Output the (x, y) coordinate of the center of the cell containing the given text.  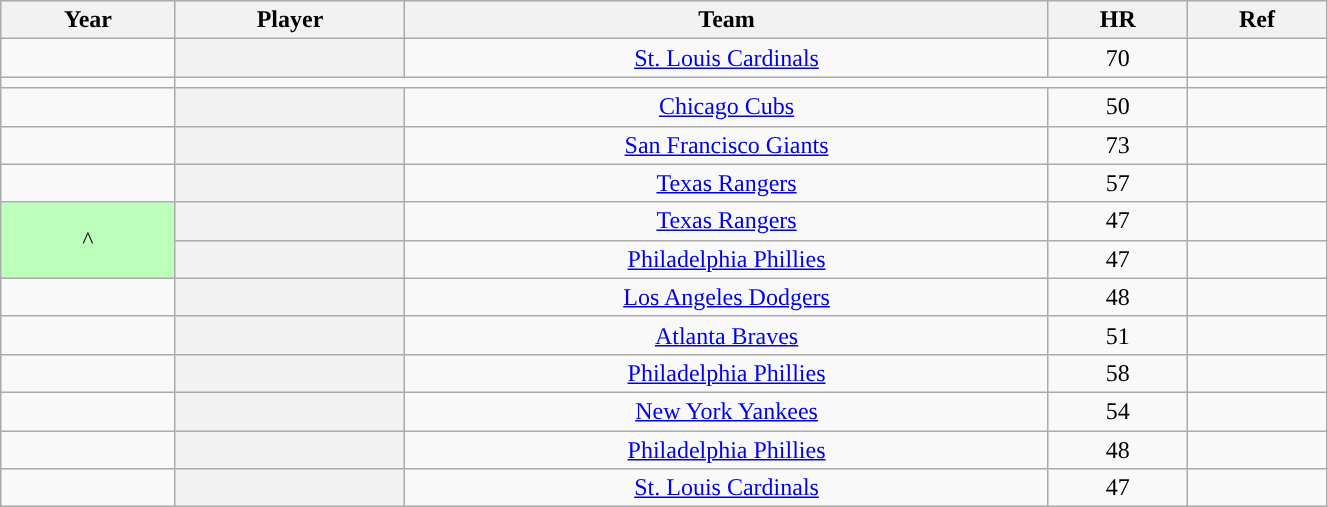
New York Yankees (726, 411)
54 (1118, 411)
51 (1118, 335)
50 (1118, 107)
Year (88, 20)
70 (1118, 58)
Atlanta Braves (726, 335)
Player (290, 20)
San Francisco Giants (726, 145)
73 (1118, 145)
Los Angeles Dodgers (726, 297)
58 (1118, 373)
HR (1118, 20)
57 (1118, 183)
^ (88, 240)
Ref (1256, 20)
Chicago Cubs (726, 107)
Team (726, 20)
